Return the (X, Y) coordinate for the center point of the cell that contains the specified text.  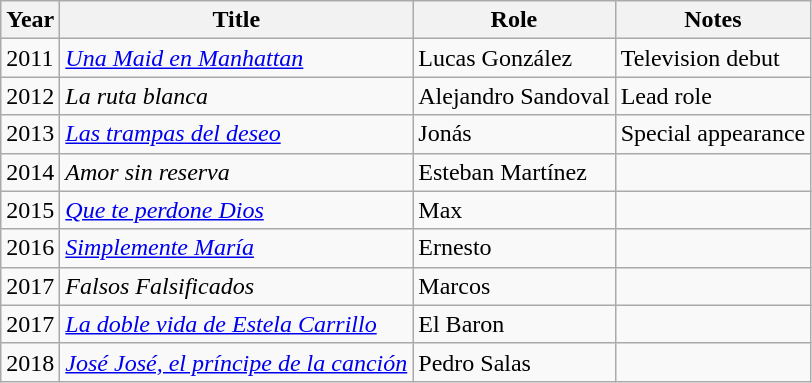
2016 (30, 248)
Alejandro Sandoval (514, 96)
La ruta blanca (236, 96)
Que te perdone Dios (236, 210)
Lead role (713, 96)
2015 (30, 210)
Title (236, 20)
Falsos Falsificados (236, 286)
Las trampas del deseo (236, 134)
2011 (30, 58)
Ernesto (514, 248)
José José, el príncipe de la canción (236, 362)
El Baron (514, 324)
2014 (30, 172)
Pedro Salas (514, 362)
La doble vida de Estela Carrillo (236, 324)
2013 (30, 134)
Year (30, 20)
Notes (713, 20)
Amor sin reserva (236, 172)
Jonás (514, 134)
Max (514, 210)
2012 (30, 96)
Special appearance (713, 134)
Esteban Martínez (514, 172)
Marcos (514, 286)
Lucas González (514, 58)
Simplemente María (236, 248)
Una Maid en Manhattan (236, 58)
Television debut (713, 58)
2018 (30, 362)
Role (514, 20)
